Search for the cell housing the specified text and yield its (x, y) center coordinate. 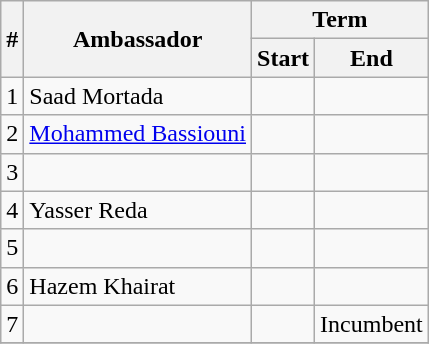
7 (12, 324)
1 (12, 96)
# (12, 39)
Ambassador (138, 39)
4 (12, 210)
Yasser Reda (138, 210)
Hazem Khairat (138, 286)
Saad Mortada (138, 96)
Start (284, 58)
5 (12, 248)
Mohammed Bassiouni (138, 134)
Incumbent (372, 324)
Term (340, 20)
End (372, 58)
2 (12, 134)
3 (12, 172)
6 (12, 286)
